Return [x, y] of the center of cell containing provided text 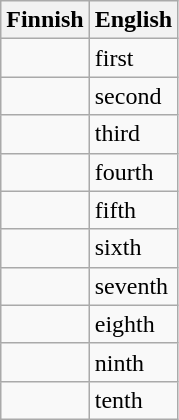
sixth [133, 248]
first [133, 58]
seventh [133, 286]
ninth [133, 362]
eighth [133, 324]
second [133, 96]
Finnish [45, 20]
fourth [133, 172]
third [133, 134]
English [133, 20]
fifth [133, 210]
tenth [133, 400]
